Search for the cell housing the specified text and yield its (X, Y) center coordinate. 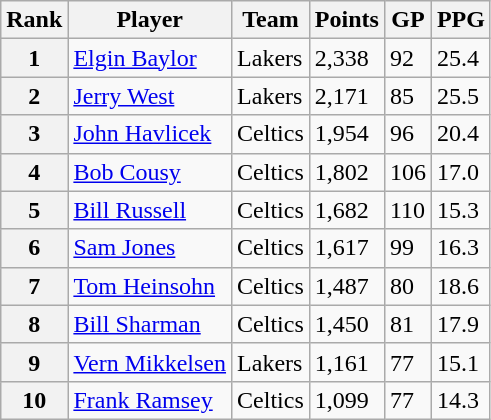
PPG (460, 20)
4 (34, 172)
85 (408, 96)
99 (408, 248)
1,682 (346, 210)
3 (34, 134)
14.3 (460, 400)
2,171 (346, 96)
1,617 (346, 248)
5 (34, 210)
15.3 (460, 210)
6 (34, 248)
1 (34, 58)
Rank (34, 20)
Bill Russell (150, 210)
Jerry West (150, 96)
Elgin Baylor (150, 58)
92 (408, 58)
Sam Jones (150, 248)
GP (408, 20)
81 (408, 324)
Tom Heinsohn (150, 286)
15.1 (460, 362)
1,450 (346, 324)
1,954 (346, 134)
Player (150, 20)
17.9 (460, 324)
Bill Sharman (150, 324)
Frank Ramsey (150, 400)
20.4 (460, 134)
9 (34, 362)
17.0 (460, 172)
2,338 (346, 58)
7 (34, 286)
Bob Cousy (150, 172)
110 (408, 210)
John Havlicek (150, 134)
16.3 (460, 248)
Points (346, 20)
10 (34, 400)
Team (271, 20)
80 (408, 286)
8 (34, 324)
Vern Mikkelsen (150, 362)
1,161 (346, 362)
1,802 (346, 172)
2 (34, 96)
25.5 (460, 96)
18.6 (460, 286)
25.4 (460, 58)
1,099 (346, 400)
96 (408, 134)
106 (408, 172)
1,487 (346, 286)
